Locate the cell with the specified text and output its (x, y) center coordinate. 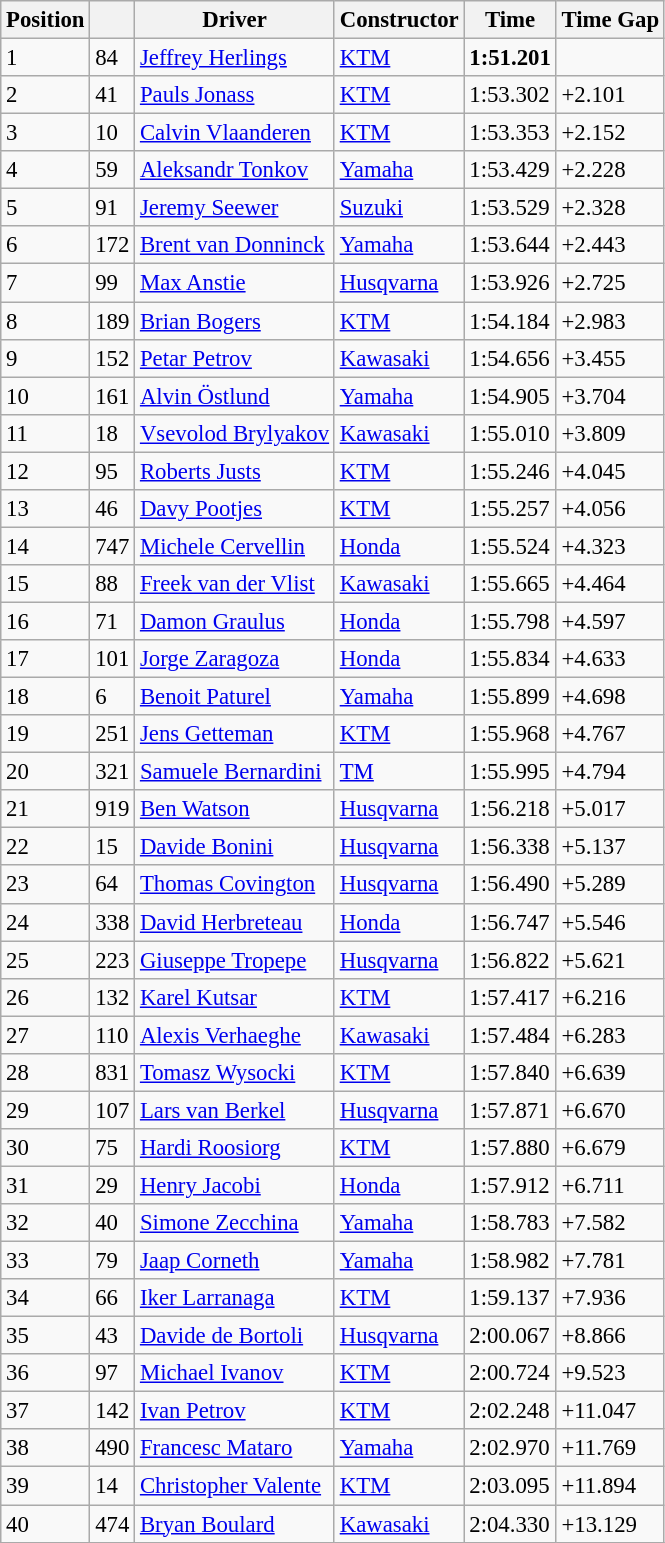
+5.017 (610, 809)
11 (46, 433)
34 (46, 1298)
Davy Pootjes (235, 509)
1:53.353 (510, 133)
1:57.871 (510, 1110)
+4.633 (610, 659)
28 (46, 1073)
36 (46, 1373)
110 (112, 1035)
Pauls Jonass (235, 95)
1:53.926 (510, 283)
59 (112, 170)
1:53.429 (510, 170)
99 (112, 283)
Jeremy Seewer (235, 208)
1:57.417 (510, 997)
+4.056 (610, 509)
13 (46, 509)
251 (112, 734)
+11.047 (610, 1411)
Jeffrey Herlings (235, 58)
43 (112, 1336)
+4.767 (610, 734)
19 (46, 734)
7 (46, 283)
1:55.257 (510, 509)
+6.670 (610, 1110)
+2.101 (610, 95)
142 (112, 1411)
Alvin Östlund (235, 396)
27 (46, 1035)
+7.936 (610, 1298)
4 (46, 170)
84 (112, 58)
Michele Cervellin (235, 546)
+5.289 (610, 885)
Position (46, 20)
2 (46, 95)
+3.704 (610, 396)
Tomasz Wysocki (235, 1073)
1:57.912 (510, 1185)
1:55.246 (510, 471)
46 (112, 509)
41 (112, 95)
31 (46, 1185)
+6.216 (610, 997)
1:56.218 (510, 809)
12 (46, 471)
2:03.095 (510, 1486)
1:53.529 (510, 208)
Aleksandr Tonkov (235, 170)
Brian Bogers (235, 321)
64 (112, 885)
1:56.490 (510, 885)
747 (112, 546)
Vsevolod Brylyakov (235, 433)
TM (399, 772)
32 (46, 1223)
+4.464 (610, 584)
1:59.137 (510, 1298)
161 (112, 396)
Suzuki (399, 208)
474 (112, 1524)
Freek van der Vlist (235, 584)
1:55.798 (510, 621)
1:55.524 (510, 546)
Max Anstie (235, 283)
1:53.644 (510, 245)
+6.639 (610, 1073)
Petar Petrov (235, 358)
2:00.067 (510, 1336)
Karel Kutsar (235, 997)
Constructor (399, 20)
Hardi Roosiorg (235, 1148)
152 (112, 358)
1:56.747 (510, 922)
91 (112, 208)
25 (46, 960)
Francesc Mataro (235, 1449)
1:53.302 (510, 95)
1:55.968 (510, 734)
1:51.201 (510, 58)
+4.597 (610, 621)
Henry Jacobi (235, 1185)
1:58.783 (510, 1223)
Ivan Petrov (235, 1411)
1:57.840 (510, 1073)
Brent van Donninck (235, 245)
Calvin Vlaanderen (235, 133)
Damon Graulus (235, 621)
David Herbreteau (235, 922)
Davide de Bortoli (235, 1336)
71 (112, 621)
Alexis Verhaeghe (235, 1035)
+3.809 (610, 433)
Christopher Valente (235, 1486)
Jaap Corneth (235, 1261)
+4.698 (610, 697)
490 (112, 1449)
107 (112, 1110)
22 (46, 847)
+2.228 (610, 170)
1:57.484 (510, 1035)
1:57.880 (510, 1148)
95 (112, 471)
66 (112, 1298)
37 (46, 1411)
+11.769 (610, 1449)
+11.894 (610, 1486)
Roberts Justs (235, 471)
+5.621 (610, 960)
35 (46, 1336)
+13.129 (610, 1524)
Ben Watson (235, 809)
Jens Getteman (235, 734)
23 (46, 885)
+2.983 (610, 321)
3 (46, 133)
9 (46, 358)
+3.455 (610, 358)
2:02.970 (510, 1449)
Davide Bonini (235, 847)
88 (112, 584)
1:55.010 (510, 433)
Michael Ivanov (235, 1373)
24 (46, 922)
1:56.338 (510, 847)
+4.794 (610, 772)
75 (112, 1148)
+9.523 (610, 1373)
+7.582 (610, 1223)
Time Gap (610, 20)
189 (112, 321)
1:54.905 (510, 396)
Iker Larranaga (235, 1298)
+6.711 (610, 1185)
172 (112, 245)
+2.152 (610, 133)
+8.866 (610, 1336)
97 (112, 1373)
Samuele Bernardini (235, 772)
1:54.184 (510, 321)
+2.725 (610, 283)
101 (112, 659)
1:55.899 (510, 697)
2:00.724 (510, 1373)
Simone Zecchina (235, 1223)
30 (46, 1148)
1:56.822 (510, 960)
5 (46, 208)
17 (46, 659)
+2.443 (610, 245)
Thomas Covington (235, 885)
831 (112, 1073)
Time (510, 20)
38 (46, 1449)
79 (112, 1261)
Jorge Zaragoza (235, 659)
+6.283 (610, 1035)
+5.137 (610, 847)
20 (46, 772)
1:55.995 (510, 772)
21 (46, 809)
+5.546 (610, 922)
338 (112, 922)
1:54.656 (510, 358)
Bryan Boulard (235, 1524)
1:55.834 (510, 659)
39 (46, 1486)
Giuseppe Tropepe (235, 960)
8 (46, 321)
1:58.982 (510, 1261)
2:04.330 (510, 1524)
132 (112, 997)
26 (46, 997)
+7.781 (610, 1261)
Lars van Berkel (235, 1110)
1:55.665 (510, 584)
+6.679 (610, 1148)
+4.045 (610, 471)
+4.323 (610, 546)
+2.328 (610, 208)
33 (46, 1261)
16 (46, 621)
321 (112, 772)
Driver (235, 20)
2:02.248 (510, 1411)
919 (112, 809)
1 (46, 58)
223 (112, 960)
Benoit Paturel (235, 697)
